Find where the given text appears and provide that cell's center as (X, Y) coordinate. 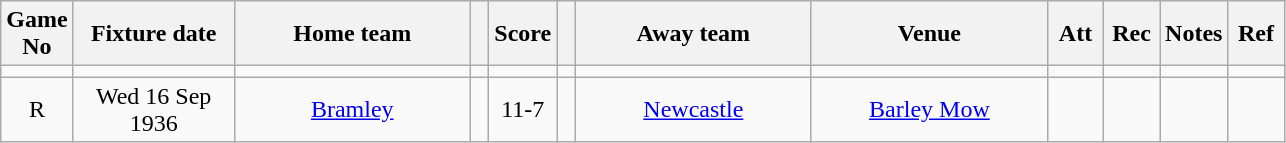
Rec (1132, 34)
Att (1075, 34)
Wed 16 Sep 1936 (154, 110)
Newcastle (693, 110)
Home team (352, 34)
Venue (929, 34)
R (37, 110)
Game No (37, 34)
Ref (1256, 34)
Notes (1194, 34)
Barley Mow (929, 110)
Away team (693, 34)
Score (523, 34)
Bramley (352, 110)
11-7 (523, 110)
Fixture date (154, 34)
